Provide the [X, Y] coordinate of the cell's center where the given text is located.  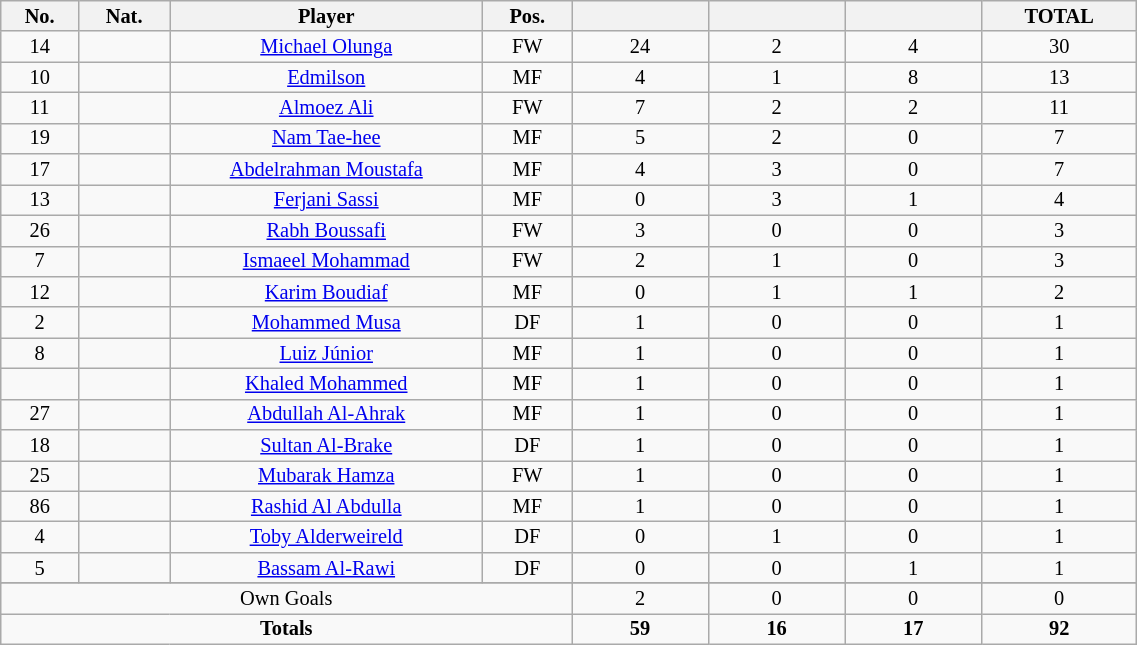
Nam Tae-hee [326, 138]
Totals [286, 628]
Nat. [124, 16]
16 [776, 628]
14 [40, 46]
26 [40, 230]
Abdelrahman Moustafa [326, 170]
Toby Alderweireld [326, 538]
Khaled Mohammed [326, 384]
Michael Olunga [326, 46]
Mubarak Hamza [326, 476]
Bassam Al-Rawi [326, 568]
Luiz Júnior [326, 354]
Pos. [528, 16]
59 [640, 628]
25 [40, 476]
No. [40, 16]
12 [40, 292]
Ferjani Sassi [326, 200]
TOTAL [1058, 16]
92 [1058, 628]
Own Goals [286, 598]
10 [40, 78]
Edmilson [326, 78]
Sultan Al-Brake [326, 446]
86 [40, 506]
Rashid Al Abdulla [326, 506]
Rabh Boussafi [326, 230]
Player [326, 16]
Almoez Ali [326, 108]
Ismaeel Mohammad [326, 262]
Mohammed Musa [326, 322]
18 [40, 446]
24 [640, 46]
27 [40, 414]
19 [40, 138]
30 [1058, 46]
Abdullah Al-Ahrak [326, 414]
Karim Boudiaf [326, 292]
